Extract the (X, Y) coordinate from the center of the cell holding the provided text.  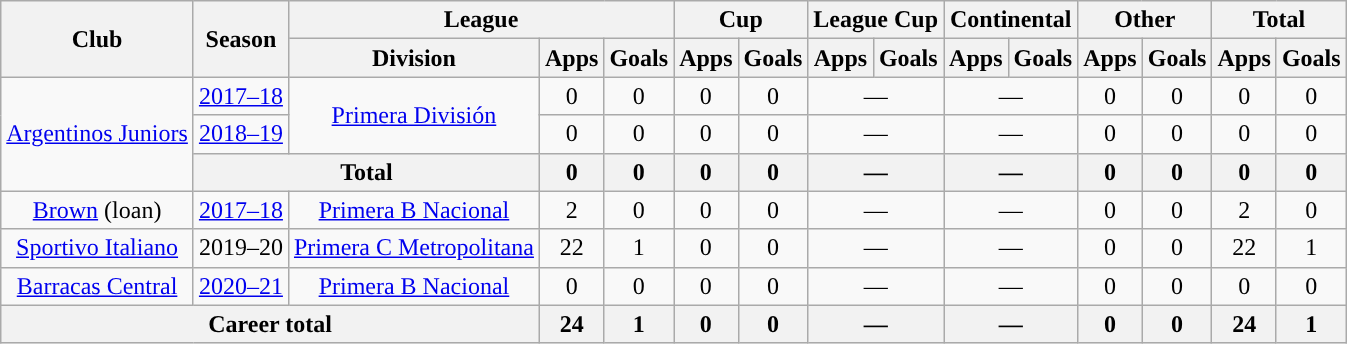
2020–21 (240, 286)
2019–20 (240, 248)
Primera División (414, 115)
Primera C Metropolitana (414, 248)
Sportivo Italiano (98, 248)
Barracas Central (98, 286)
League (480, 20)
2018–19 (240, 134)
Club (98, 39)
Other (1145, 20)
Brown (loan) (98, 210)
Division (414, 58)
Career total (270, 324)
Season (240, 39)
League Cup (876, 20)
Cup (741, 20)
Argentinos Juniors (98, 134)
Continental (1011, 20)
